From the cell containing the given text, extract its center point as (X, Y) coordinate. 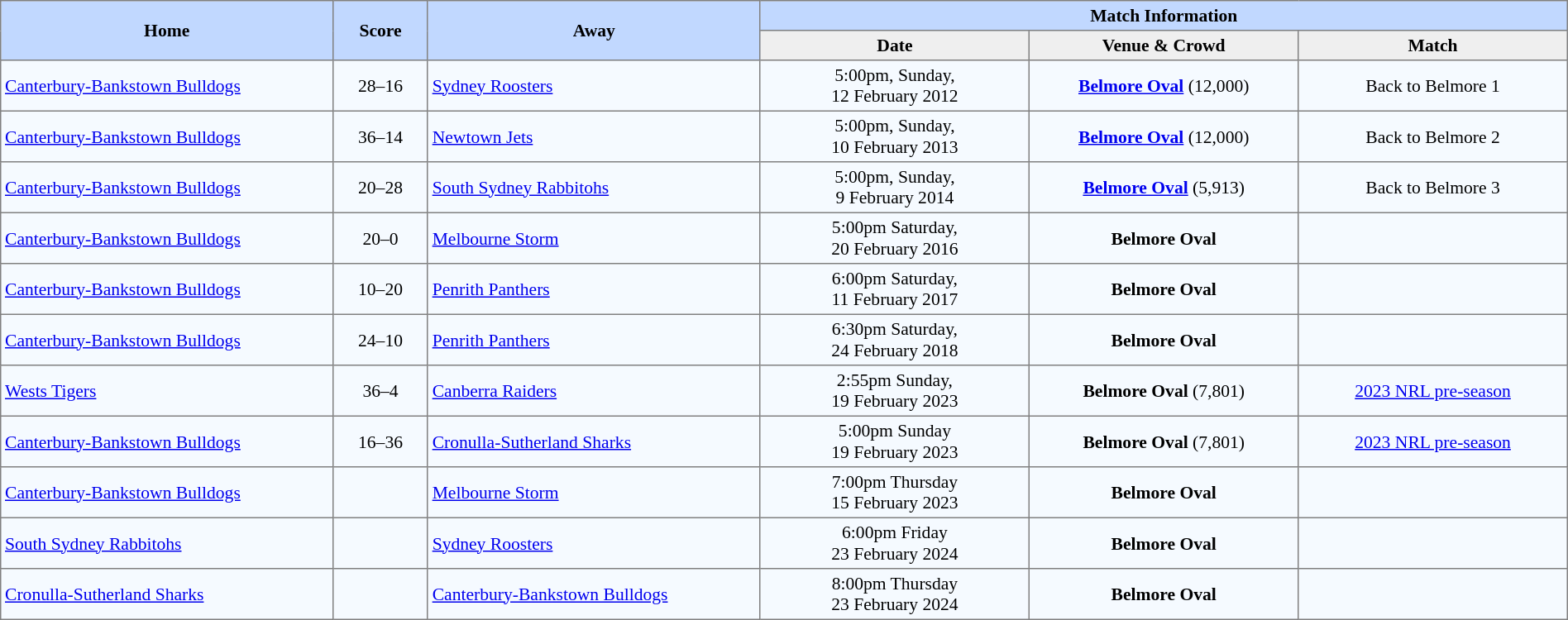
Venue & Crowd (1164, 45)
Belmore Oval (5,913) (1164, 188)
Score (380, 31)
Canberra Raiders (594, 391)
20–28 (380, 188)
36–4 (380, 391)
5:00pm, Sunday,12 February 2012 (895, 86)
10–20 (380, 289)
5:00pm Sunday19 February 2023 (895, 441)
7:00pm Thursday15 February 2023 (895, 493)
5:00pm, Sunday,9 February 2014 (895, 188)
5:00pm, Sunday,10 February 2013 (895, 136)
5:00pm Saturday,20 February 2016 (895, 238)
6:00pm Friday23 February 2024 (895, 543)
16–36 (380, 441)
Match Information (1164, 16)
Away (594, 31)
Match (1432, 45)
6:30pm Saturday,24 February 2018 (895, 340)
Wests Tigers (167, 391)
Back to Belmore 1 (1432, 86)
28–16 (380, 86)
Back to Belmore 3 (1432, 188)
2:55pm Sunday,19 February 2023 (895, 391)
6:00pm Saturday,11 February 2017 (895, 289)
8:00pm Thursday23 February 2024 (895, 594)
Date (895, 45)
36–14 (380, 136)
24–10 (380, 340)
Back to Belmore 2 (1432, 136)
Home (167, 31)
Newtown Jets (594, 136)
20–0 (380, 238)
